Determine the [x, y] coordinate at the center of the cell enclosing the given text.  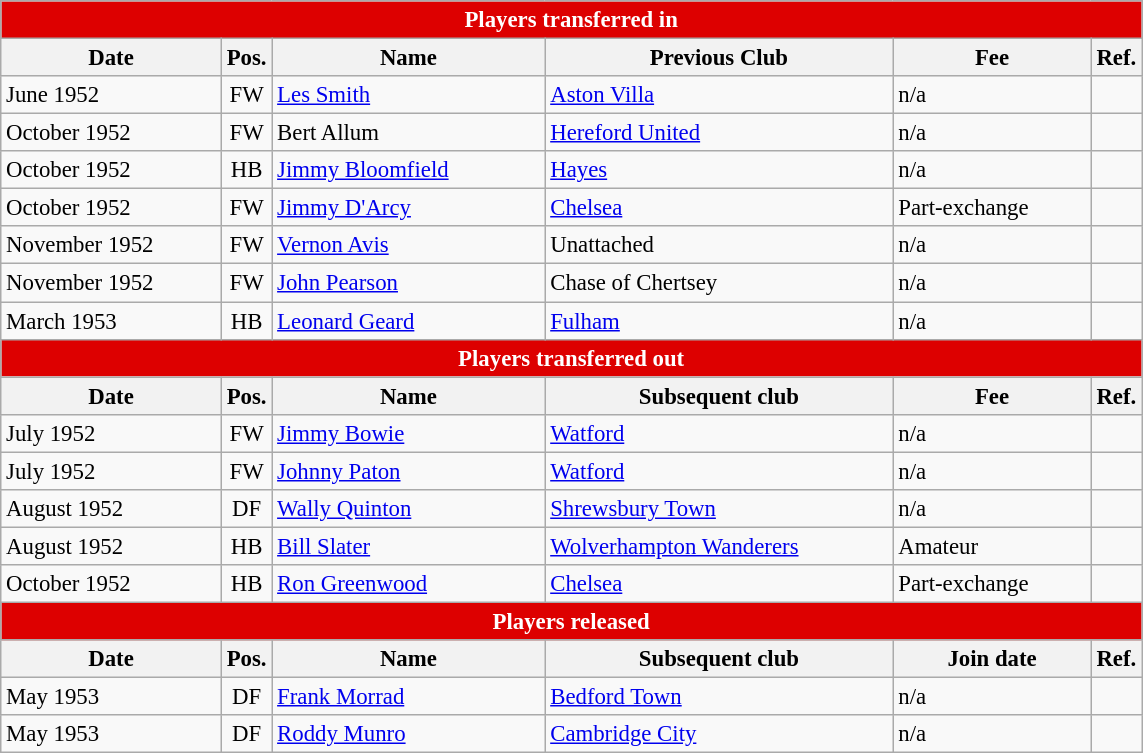
Wally Quinton [408, 509]
Bill Slater [408, 546]
Fulham [719, 321]
Chase of Chertsey [719, 283]
Jimmy Bowie [408, 433]
Players transferred out [572, 358]
Wolverhampton Wanderers [719, 546]
John Pearson [408, 283]
Frank Morrad [408, 697]
Players released [572, 621]
Jimmy D'Arcy [408, 208]
Les Smith [408, 95]
Join date [992, 659]
Roddy Munro [408, 734]
Unattached [719, 245]
Vernon Avis [408, 245]
Leonard Geard [408, 321]
Johnny Paton [408, 471]
Cambridge City [719, 734]
Previous Club [719, 58]
March 1953 [112, 321]
June 1952 [112, 95]
Hereford United [719, 133]
Bert Allum [408, 133]
Bedford Town [719, 697]
Amateur [992, 546]
Players transferred in [572, 20]
Aston Villa [719, 95]
Jimmy Bloomfield [408, 170]
Shrewsbury Town [719, 509]
Ron Greenwood [408, 584]
Hayes [719, 170]
